Search for the cell housing the specified text and yield its [x, y] center coordinate. 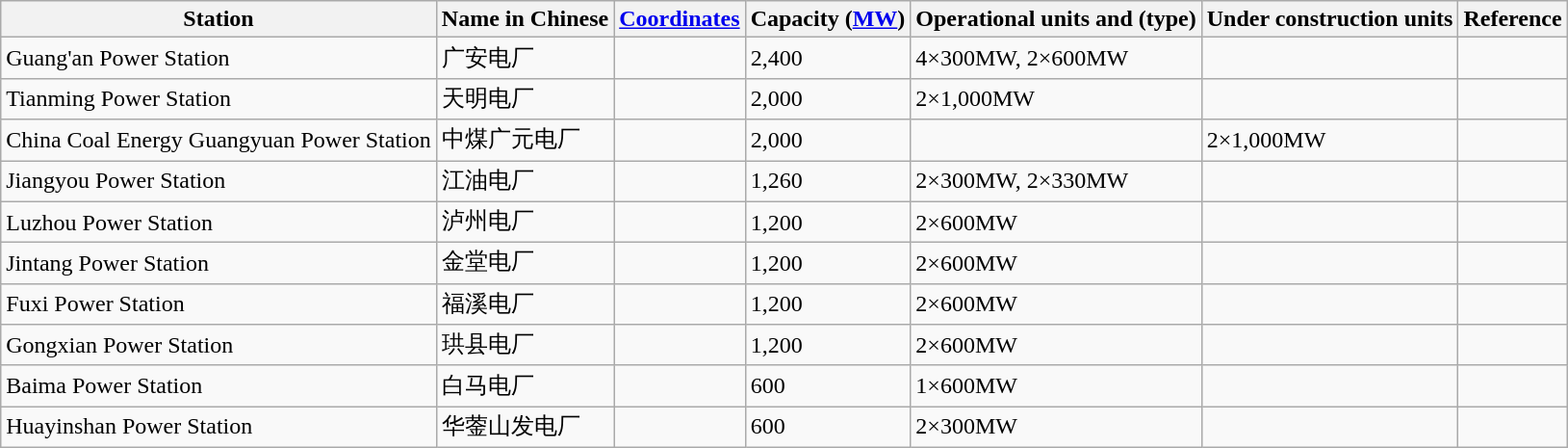
Operational units and (type) [1056, 19]
白马电厂 [525, 385]
Luzhou Power Station [219, 222]
2,400 [828, 58]
2×300MW [1056, 428]
Reference [1513, 19]
2×300MW, 2×330MW [1056, 181]
广安电厂 [525, 58]
华蓥山发电厂 [525, 428]
Gongxian Power Station [219, 345]
Jiangyou Power Station [219, 181]
1×600MW [1056, 385]
江油电厂 [525, 181]
Capacity (MW) [828, 19]
China Coal Energy Guangyuan Power Station [219, 141]
中煤广元电厂 [525, 141]
1,260 [828, 181]
Jintang Power Station [219, 264]
福溪电厂 [525, 304]
天明电厂 [525, 98]
珙县电厂 [525, 345]
4×300MW, 2×600MW [1056, 58]
Fuxi Power Station [219, 304]
Name in Chinese [525, 19]
金堂电厂 [525, 264]
Station [219, 19]
泸州电厂 [525, 222]
Baima Power Station [219, 385]
Coordinates [680, 19]
Guang'an Power Station [219, 58]
Huayinshan Power Station [219, 428]
Tianming Power Station [219, 98]
Under construction units [1330, 19]
